Pinpoint the cell where the given text exists, returning its [x, y] midpoint coordinate. 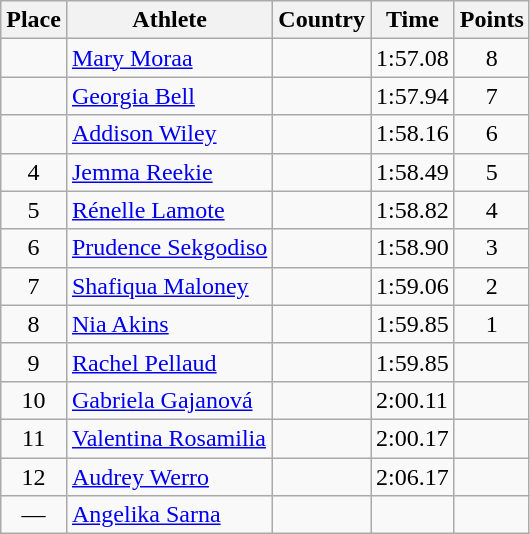
Nia Akins [169, 324]
Valentina Rosamilia [169, 438]
12 [34, 477]
1:58.49 [413, 172]
Addison Wiley [169, 134]
3 [492, 248]
Gabriela Gajanová [169, 400]
2:00.11 [413, 400]
1:58.16 [413, 134]
Shafiqua Maloney [169, 286]
2:06.17 [413, 477]
— [34, 515]
1:58.82 [413, 210]
Rachel Pellaud [169, 362]
9 [34, 362]
1:58.90 [413, 248]
1:57.94 [413, 96]
2:00.17 [413, 438]
2 [492, 286]
Country [322, 20]
Jemma Reekie [169, 172]
10 [34, 400]
Athlete [169, 20]
1 [492, 324]
Prudence Sekgodiso [169, 248]
Time [413, 20]
Place [34, 20]
1:57.08 [413, 58]
Mary Moraa [169, 58]
Angelika Sarna [169, 515]
Audrey Werro [169, 477]
Points [492, 20]
Rénelle Lamote [169, 210]
11 [34, 438]
1:59.06 [413, 286]
Georgia Bell [169, 96]
